For the text-containing cell, return its midpoint in (X, Y) coordinate format. 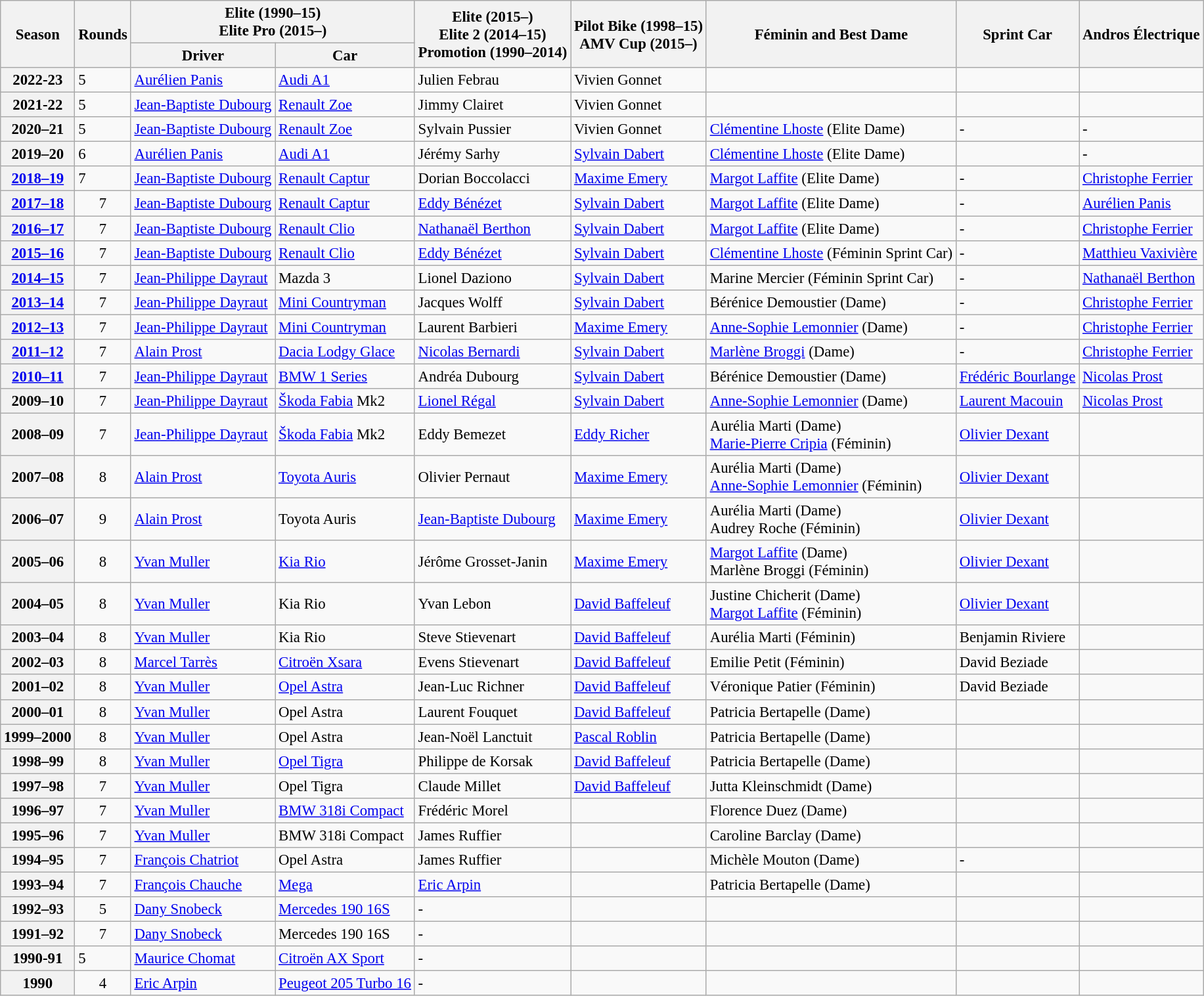
Eddy Bemezet (493, 435)
Yvan Lebon (493, 604)
Citroën Xsara (346, 662)
Jacques Wolff (493, 302)
2021-22 (38, 105)
Steve Stievenart (493, 638)
Sprint Car (1018, 34)
Marine Mercier (Féminin Sprint Car) (831, 278)
2019–20 (38, 154)
Matthieu Vaxivière (1142, 253)
Season (38, 34)
2014–15 (38, 278)
Pascal Roblin (638, 737)
Julien Febrau (493, 80)
2022-23 (38, 80)
2016–17 (38, 228)
François Chatriot (203, 860)
2000–01 (38, 712)
Justine Chicherit (Dame) Margot Laffite (Féminin) (831, 604)
Claude Millet (493, 786)
1990 (38, 984)
Olivier Pernaut (493, 477)
Emilie Petit (Féminin) (831, 662)
2013–14 (38, 302)
1992–93 (38, 909)
Benjamin Riviere (1018, 638)
Aurélia Marti (Dame) Anne-Sophie Lemonnier (Féminin) (831, 477)
2004–05 (38, 604)
Clémentine Lhoste (Féminin Sprint Car) (831, 253)
Margot Laffite (Dame) Marlène Broggi (Féminin) (831, 562)
Citroën AX Sport (346, 959)
Jimmy Clairet (493, 105)
François Chauche (203, 884)
2002–03 (38, 662)
Caroline Barclay (Dame) (831, 835)
Féminin and Best Dame (831, 34)
2018–19 (38, 179)
Maurice Chomat (203, 959)
Frédéric Bourlange (1018, 376)
Marlène Broggi (Dame) (831, 352)
1997–98 (38, 786)
1995–96 (38, 835)
2009–10 (38, 401)
Laurent Barbieri (493, 327)
Jérémy Sarhy (493, 154)
2003–04 (38, 638)
4 (102, 984)
Car (346, 56)
Nicolas Bernardi (493, 352)
2005–06 (38, 562)
Michèle Mouton (Dame) (831, 860)
Mazda 3 (346, 278)
2008–09 (38, 435)
Pilot Bike (1998–15)AMV Cup (2015–) (638, 34)
BMW 1 Series (346, 376)
Jean-Noël Lanctuit (493, 737)
Sylvain Pussier (493, 129)
Driver (203, 56)
1991–92 (38, 934)
2001–02 (38, 687)
1994–95 (38, 860)
Dacia Lodgy Glace (346, 352)
2010–11 (38, 376)
Jérôme Grosset-Janin (493, 562)
2012–13 (38, 327)
Laurent Fouquet (493, 712)
1993–94 (38, 884)
1999–2000 (38, 737)
2017–18 (38, 204)
Véronique Patier (Féminin) (831, 687)
Rounds (102, 34)
Philippe de Korsak (493, 761)
Lionel Daziono (493, 278)
Dorian Boccolacci (493, 179)
Mega (346, 884)
Laurent Macouin (1018, 401)
1996–97 (38, 811)
Aurélia Marti (Dame) Audrey Roche (Féminin) (831, 520)
6 (102, 154)
Florence Duez (Dame) (831, 811)
2006–07 (38, 520)
Elite (1990–15)Elite Pro (2015–) (273, 22)
Peugeot 205 Turbo 16 (346, 984)
Aurélia Marti (Féminin) (831, 638)
Frédéric Morel (493, 811)
Lionel Régal (493, 401)
1990-91 (38, 959)
Andréa Dubourg (493, 376)
2020–21 (38, 129)
Evens Stievenart (493, 662)
Andros Électrique (1142, 34)
Elite (2015–)Elite 2 (2014–15)Promotion (1990–2014) (493, 34)
Jean-Luc Richner (493, 687)
9 (102, 520)
Marcel Tarrès (203, 662)
2007–08 (38, 477)
2011–12 (38, 352)
2015–16 (38, 253)
Jutta Kleinschmidt (Dame) (831, 786)
Eddy Richer (638, 435)
1998–99 (38, 761)
Aurélia Marti (Dame) Marie-Pierre Cripia (Féminin) (831, 435)
